Provide the (x, y) coordinate of the cell's center where the given text is located.  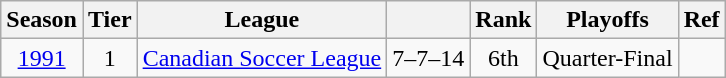
Rank (504, 20)
Tier (110, 20)
League (262, 20)
1 (110, 58)
Ref (702, 20)
Playoffs (608, 20)
Season (42, 20)
Canadian Soccer League (262, 58)
7–7–14 (428, 58)
1991 (42, 58)
6th (504, 58)
Quarter-Final (608, 58)
